Locate the cell with the specified text and output its [X, Y] center coordinate. 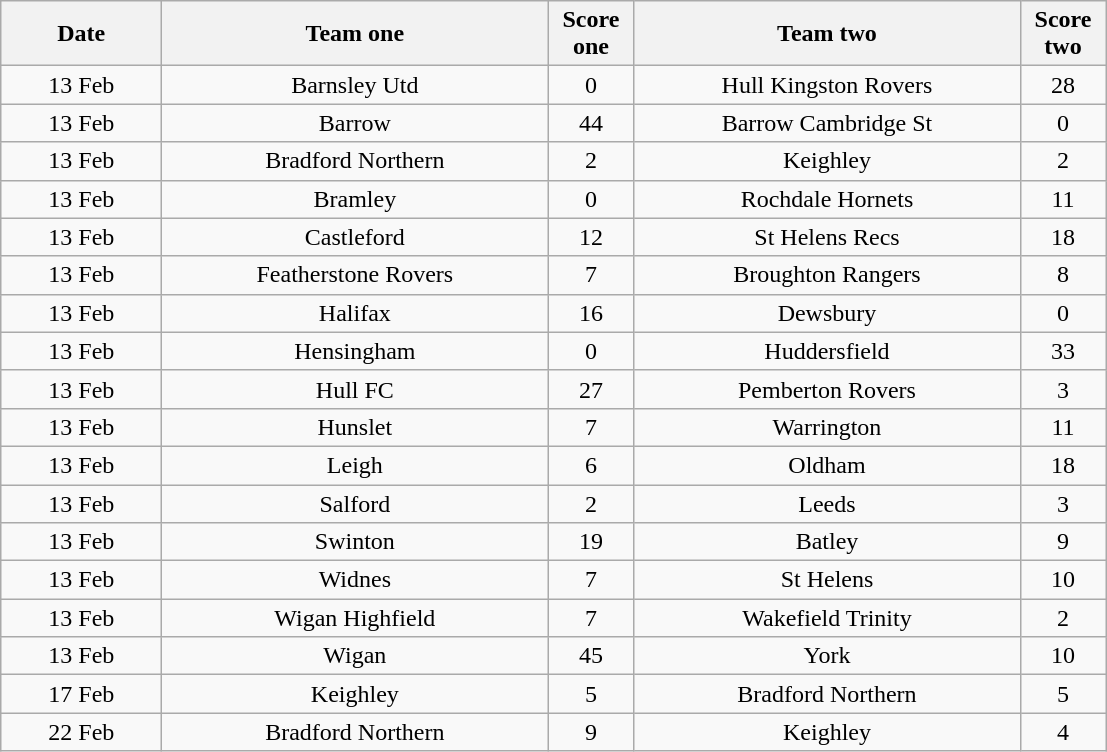
Hull FC [355, 389]
45 [591, 656]
8 [1063, 275]
Score two [1063, 34]
Leigh [355, 465]
Rochdale Hornets [827, 199]
Hull Kingston Rovers [827, 85]
Hensingham [355, 351]
Barrow [355, 123]
Team one [355, 34]
33 [1063, 351]
Pemberton Rovers [827, 389]
Swinton [355, 542]
17 Feb [82, 694]
Barrow Cambridge St [827, 123]
Wigan [355, 656]
Warrington [827, 427]
Batley [827, 542]
Featherstone Rovers [355, 275]
44 [591, 123]
Dewsbury [827, 313]
Castleford [355, 237]
Score one [591, 34]
St Helens [827, 580]
Leeds [827, 503]
Date [82, 34]
Salford [355, 503]
Bramley [355, 199]
Huddersfield [827, 351]
16 [591, 313]
Halifax [355, 313]
Wakefield Trinity [827, 618]
12 [591, 237]
Broughton Rangers [827, 275]
4 [1063, 732]
22 Feb [82, 732]
Wigan Highfield [355, 618]
St Helens Recs [827, 237]
6 [591, 465]
Hunslet [355, 427]
28 [1063, 85]
Team two [827, 34]
27 [591, 389]
Widnes [355, 580]
York [827, 656]
Oldham [827, 465]
Barnsley Utd [355, 85]
19 [591, 542]
